Return the [x, y] coordinate for the center point of the cell that contains the specified text.  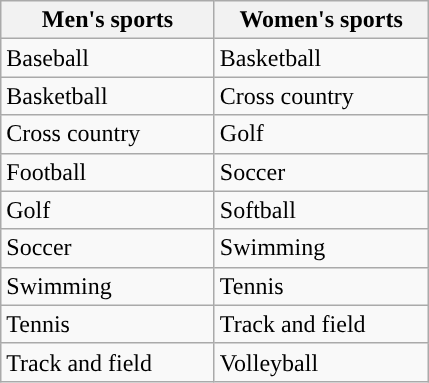
Softball [321, 210]
Women's sports [321, 20]
Football [108, 172]
Men's sports [108, 20]
Volleyball [321, 362]
Baseball [108, 58]
